Return the [X, Y] coordinate for the center point of the cell that contains the specified text.  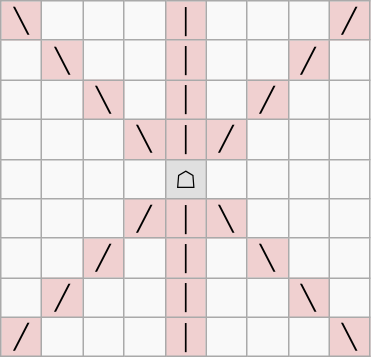
☖ [186, 179]
